For the text-containing cell, return its midpoint in (x, y) coordinate format. 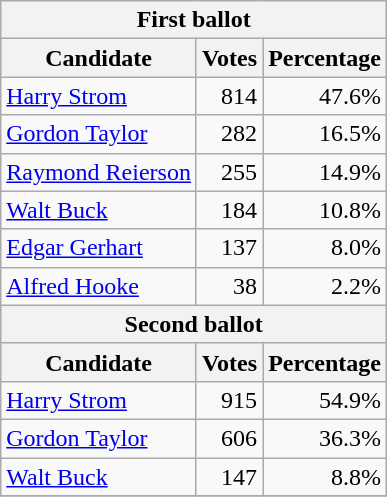
255 (229, 172)
10.8% (325, 210)
38 (229, 286)
54.9% (325, 400)
8.8% (325, 477)
Raymond Reierson (99, 172)
606 (229, 438)
282 (229, 134)
8.0% (325, 248)
137 (229, 248)
First ballot (194, 20)
814 (229, 96)
Edgar Gerhart (99, 248)
36.3% (325, 438)
147 (229, 477)
Alfred Hooke (99, 286)
47.6% (325, 96)
2.2% (325, 286)
915 (229, 400)
Second ballot (194, 324)
16.5% (325, 134)
14.9% (325, 172)
184 (229, 210)
